Detect which cell encompasses the target text, then output its (x, y) center coordinate. 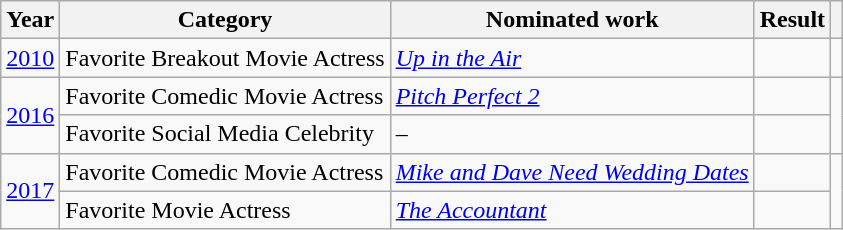
2010 (30, 58)
Favorite Movie Actress (225, 210)
Year (30, 20)
Nominated work (572, 20)
Category (225, 20)
2016 (30, 115)
The Accountant (572, 210)
Favorite Social Media Celebrity (225, 134)
Mike and Dave Need Wedding Dates (572, 172)
Favorite Breakout Movie Actress (225, 58)
– (572, 134)
Up in the Air (572, 58)
Pitch Perfect 2 (572, 96)
2017 (30, 191)
Result (792, 20)
